For the text-containing cell, return its midpoint in [X, Y] coordinate format. 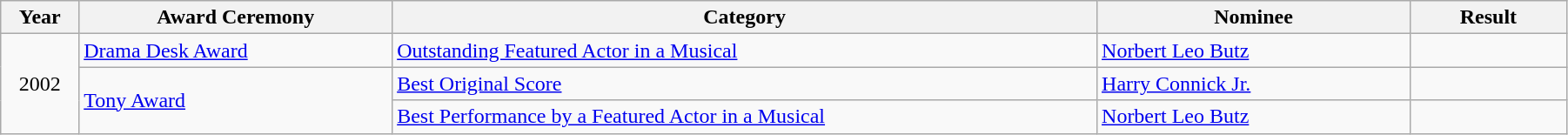
Outstanding Featured Actor in a Musical [745, 51]
2002 [40, 84]
Result [1488, 17]
Nominee [1254, 17]
Award Ceremony [236, 17]
Best Original Score [745, 84]
Category [745, 17]
Harry Connick Jr. [1254, 84]
Tony Award [236, 100]
Year [40, 17]
Drama Desk Award [236, 51]
Best Performance by a Featured Actor in a Musical [745, 117]
